Return [x, y] of the center of cell containing provided text 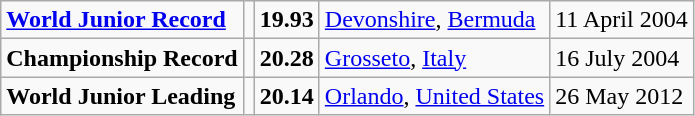
20.14 [286, 96]
19.93 [286, 20]
Grosseto, Italy [434, 58]
11 April 2004 [622, 20]
Devonshire, Bermuda [434, 20]
Orlando, United States [434, 96]
20.28 [286, 58]
16 July 2004 [622, 58]
World Junior Leading [122, 96]
26 May 2012 [622, 96]
Championship Record [122, 58]
World Junior Record [122, 20]
